Pinpoint the cell where the given text exists, returning its [X, Y] midpoint coordinate. 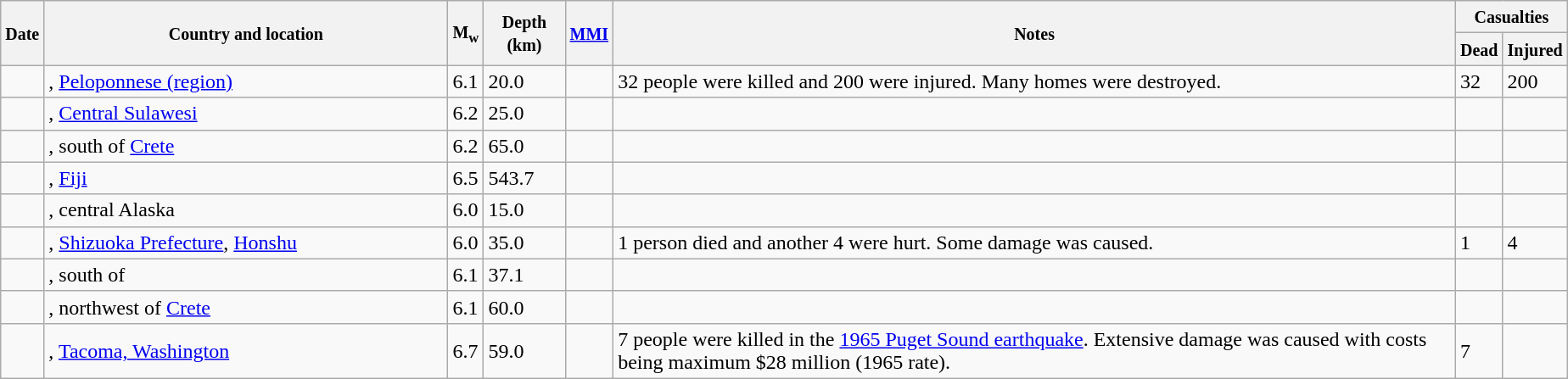
Casualties [1511, 17]
20.0 [524, 81]
Country and location [246, 33]
37.1 [524, 275]
, Fiji [246, 178]
65.0 [524, 146]
Dead [1479, 49]
15.0 [524, 210]
, Peloponnese (region) [246, 81]
59.0 [524, 351]
, Shizuoka Prefecture, Honshu [246, 242]
1 [1479, 242]
, south of Crete [246, 146]
Depth (km) [524, 33]
6.7 [466, 351]
543.7 [524, 178]
6.5 [466, 178]
7 [1479, 351]
, south of [246, 275]
7 people were killed in the 1965 Puget Sound earthquake. Extensive damage was caused with costs being maximum $28 million (1965 rate). [1035, 351]
, northwest of Crete [246, 307]
, Tacoma, Washington [246, 351]
Date [22, 33]
Injured [1535, 49]
, central Alaska [246, 210]
Notes [1035, 33]
60.0 [524, 307]
Mw [466, 33]
32 people were killed and 200 were injured. Many homes were destroyed. [1035, 81]
MMI [589, 33]
4 [1535, 242]
32 [1479, 81]
1 person died and another 4 were hurt. Some damage was caused. [1035, 242]
35.0 [524, 242]
, Central Sulawesi [246, 114]
25.0 [524, 114]
200 [1535, 81]
